Pinpoint the cell where the given text exists, returning its [x, y] midpoint coordinate. 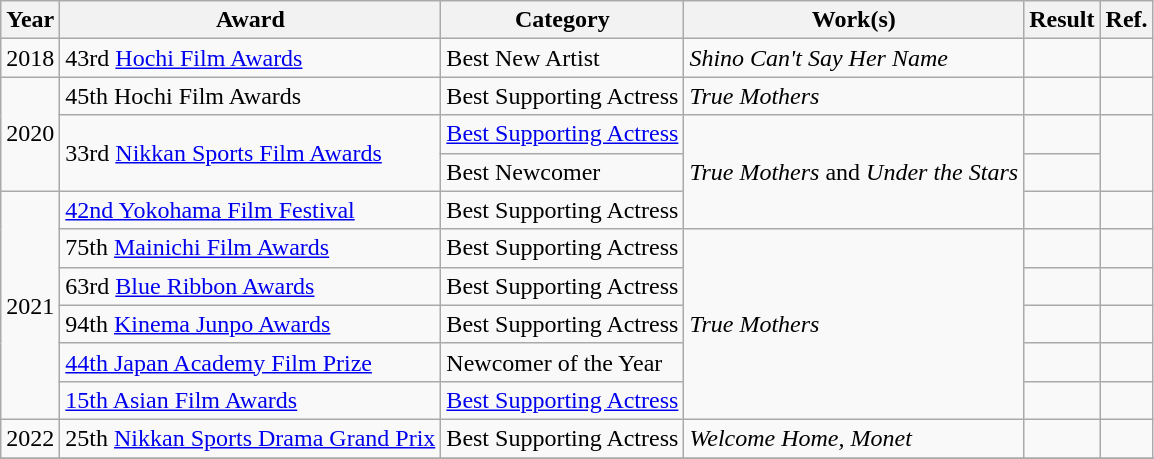
75th Mainichi Film Awards [250, 248]
Result [1062, 20]
Best New Artist [562, 58]
Award [250, 20]
25th Nikkan Sports Drama Grand Prix [250, 438]
Ref. [1126, 20]
43rd Hochi Film Awards [250, 58]
44th Japan Academy Film Prize [250, 362]
63rd Blue Ribbon Awards [250, 286]
2022 [30, 438]
45th Hochi Film Awards [250, 96]
True Mothers and Under the Stars [854, 172]
33rd Nikkan Sports Film Awards [250, 153]
Welcome Home, Monet [854, 438]
15th Asian Film Awards [250, 400]
Year [30, 20]
2021 [30, 305]
94th Kinema Junpo Awards [250, 324]
Category [562, 20]
2018 [30, 58]
Shino Can't Say Her Name [854, 58]
Work(s) [854, 20]
Best Newcomer [562, 172]
42nd Yokohama Film Festival [250, 210]
2020 [30, 134]
Newcomer of the Year [562, 362]
